Provide the [X, Y] coordinate of the cell's center where the given text is located.  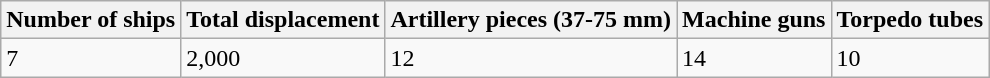
7 [91, 58]
14 [754, 58]
12 [531, 58]
Artillery pieces (37-75 mm) [531, 20]
Total displacement [283, 20]
10 [910, 58]
Torpedo tubes [910, 20]
Machine guns [754, 20]
2,000 [283, 58]
Number of ships [91, 20]
